Output the [x, y] coordinate of the center of the cell containing the given text.  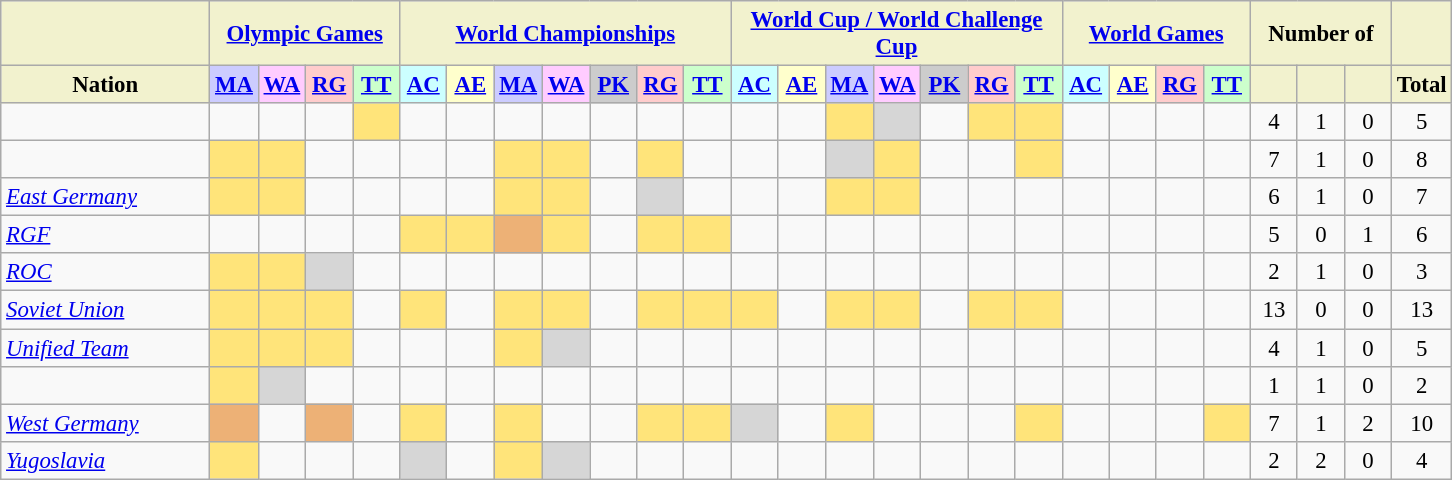
Olympic Games [305, 34]
World Championships [566, 34]
Soviet Union [106, 310]
RGF [106, 235]
ROC [106, 272]
World Cup / World Challenge Cup [896, 34]
8 [1422, 160]
East Germany [106, 197]
Yugoslavia [106, 460]
Total [1422, 84]
10 [1422, 423]
Nation [106, 84]
Unified Team [106, 347]
World Games [1156, 34]
Number of [1320, 34]
West Germany [106, 423]
3 [1422, 272]
